Output the [X, Y] coordinate of the center of the cell containing the given text.  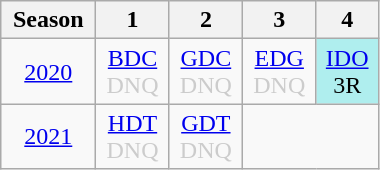
2 [206, 20]
1 [132, 20]
3 [280, 20]
BDCDNQ [132, 72]
Season [48, 20]
HDTDNQ [132, 136]
EDGDNQ [280, 72]
GDTDNQ [206, 136]
IDO3R [348, 72]
2021 [48, 136]
4 [348, 20]
GDCDNQ [206, 72]
2020 [48, 72]
